Extract the [x, y] coordinate from the center of the cell holding the provided text.  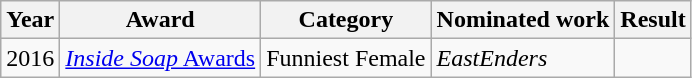
Year [30, 20]
Award [160, 20]
Category [346, 20]
EastEnders [523, 58]
2016 [30, 58]
Inside Soap Awards [160, 58]
Result [653, 20]
Funniest Female [346, 58]
Nominated work [523, 20]
